Identify which cell holds the provided text, then report its (x, y) central coordinate. 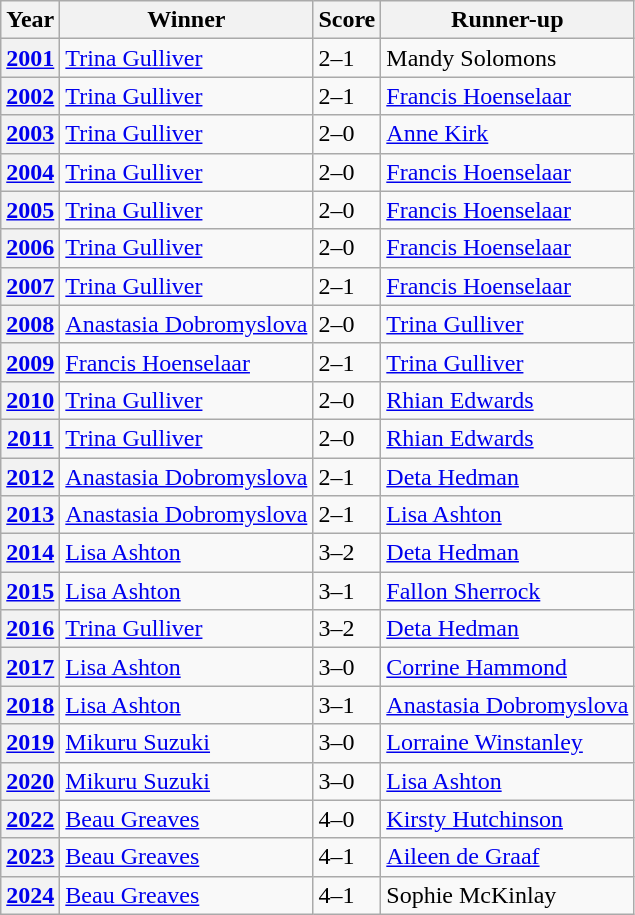
2015 (30, 591)
2001 (30, 58)
2008 (30, 324)
Aileen de Graaf (508, 857)
4–0 (347, 819)
2009 (30, 362)
Anne Kirk (508, 134)
2002 (30, 96)
2020 (30, 781)
2024 (30, 895)
Kirsty Hutchinson (508, 819)
Fallon Sherrock (508, 591)
Score (347, 20)
2003 (30, 134)
2019 (30, 743)
Winner (186, 20)
2013 (30, 515)
2017 (30, 667)
Mandy Solomons (508, 58)
2010 (30, 400)
2011 (30, 438)
2023 (30, 857)
2016 (30, 629)
2007 (30, 286)
Sophie McKinlay (508, 895)
2018 (30, 705)
2006 (30, 248)
2012 (30, 477)
Corrine Hammond (508, 667)
2022 (30, 819)
Runner-up (508, 20)
2005 (30, 210)
2014 (30, 553)
Year (30, 20)
2004 (30, 172)
Lorraine Winstanley (508, 743)
